For the text-containing cell, return its midpoint in [x, y] coordinate format. 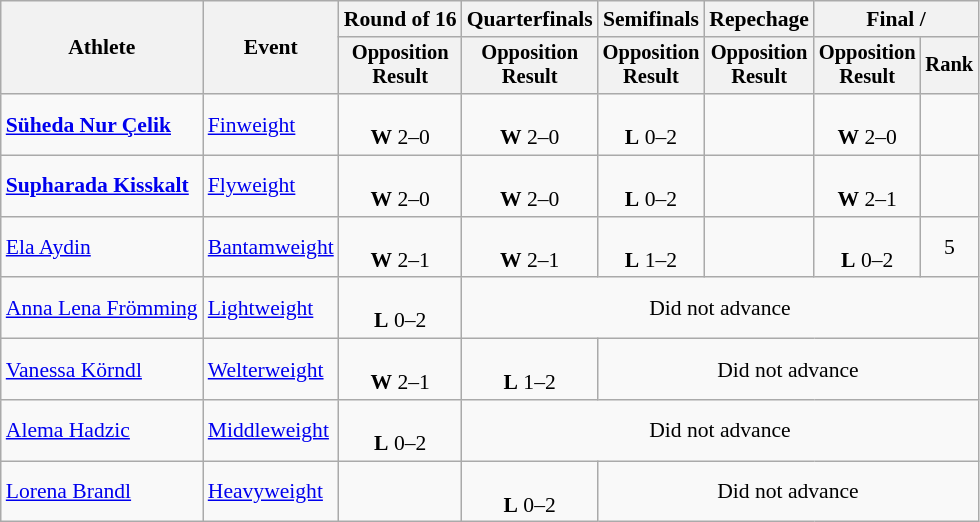
Alema Hadzic [102, 430]
Lorena Brandl [102, 492]
Vanessa Körndl [102, 370]
Rank [950, 66]
Süheda Nur Çelik [102, 124]
Flyweight [271, 186]
5 [950, 248]
Bantamweight [271, 248]
Event [271, 48]
Anna Lena Frömming [102, 308]
Ela Aydin [102, 248]
Athlete [102, 48]
Supharada Kisskalt [102, 186]
Lightweight [271, 308]
Middleweight [271, 430]
Round of 16 [400, 19]
Quarterfinals [530, 19]
Heavyweight [271, 492]
Final / [896, 19]
Semifinals [652, 19]
Welterweight [271, 370]
Repechage [759, 19]
Finweight [271, 124]
